Provide the (X, Y) coordinate of the cell's center where the given text is located.  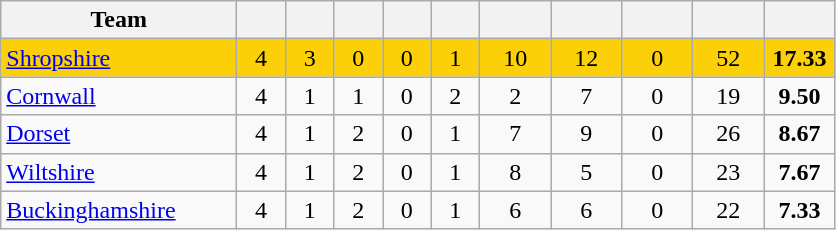
19 (728, 96)
Wiltshire (119, 172)
9.50 (800, 96)
12 (586, 58)
5 (586, 172)
10 (516, 58)
7.67 (800, 172)
9 (586, 134)
26 (728, 134)
Cornwall (119, 96)
8 (516, 172)
Team (119, 20)
22 (728, 210)
23 (728, 172)
Buckinghamshire (119, 210)
7.33 (800, 210)
52 (728, 58)
Shropshire (119, 58)
3 (310, 58)
17.33 (800, 58)
8.67 (800, 134)
Dorset (119, 134)
